Determine the [X, Y] coordinate at the center of the cell enclosing the given text.  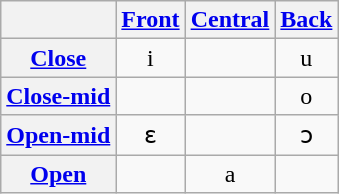
Close-mid [58, 96]
o [306, 96]
ɛ [150, 135]
u [306, 58]
Close [58, 58]
a [230, 173]
Front [150, 20]
Open [58, 173]
Open-mid [58, 135]
Central [230, 20]
ɔ [306, 135]
Back [306, 20]
i [150, 58]
